Detect which cell encompasses the target text, then output its (x, y) center coordinate. 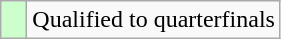
Qualified to quarterfinals (154, 20)
